Search for the cell housing the specified text and yield its [x, y] center coordinate. 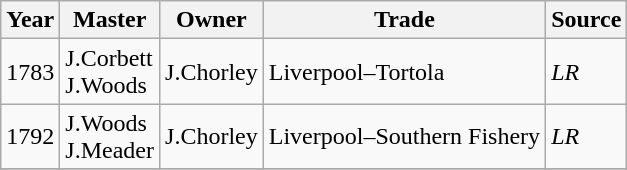
Trade [404, 20]
Liverpool–Southern Fishery [404, 136]
Owner [212, 20]
Source [586, 20]
J.WoodsJ.Meader [110, 136]
Master [110, 20]
Liverpool–Tortola [404, 72]
J.CorbettJ.Woods [110, 72]
1783 [30, 72]
Year [30, 20]
1792 [30, 136]
